Scan for the cell matching the given text and deliver its [x, y] coordinate at center. 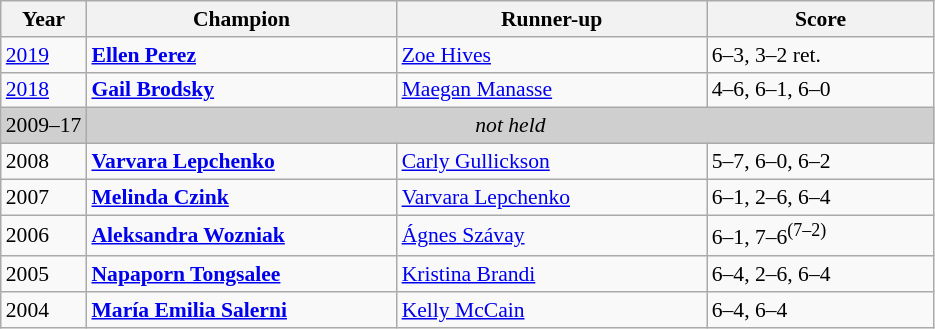
María Emilia Salerni [241, 310]
Kristina Brandi [552, 274]
Melinda Czink [241, 197]
Runner-up [552, 19]
6–4, 6–4 [821, 310]
6–3, 3–2 ret. [821, 55]
Gail Brodsky [241, 90]
6–1, 2–6, 6–4 [821, 197]
Year [44, 19]
Maegan Manasse [552, 90]
2008 [44, 162]
6–1, 7–6(7–2) [821, 236]
not held [510, 126]
Ágnes Szávay [552, 236]
2004 [44, 310]
Zoe Hives [552, 55]
2009–17 [44, 126]
2007 [44, 197]
Aleksandra Wozniak [241, 236]
6–4, 2–6, 6–4 [821, 274]
2005 [44, 274]
Napaporn Tongsalee [241, 274]
2019 [44, 55]
Ellen Perez [241, 55]
Carly Gullickson [552, 162]
4–6, 6–1, 6–0 [821, 90]
Score [821, 19]
Kelly McCain [552, 310]
2006 [44, 236]
5–7, 6–0, 6–2 [821, 162]
2018 [44, 90]
Champion [241, 19]
